Detect which cell encompasses the target text, then output its [x, y] center coordinate. 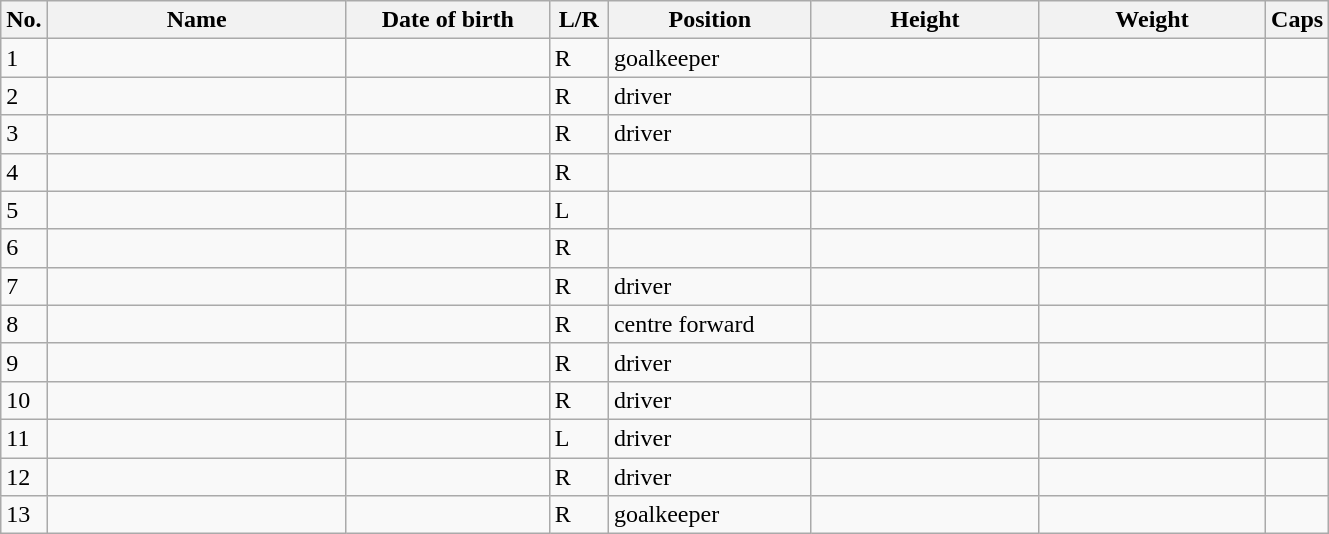
10 [24, 400]
8 [24, 324]
13 [24, 515]
L/R [578, 20]
centre forward [710, 324]
Height [924, 20]
Name [196, 20]
3 [24, 134]
4 [24, 172]
12 [24, 477]
6 [24, 248]
1 [24, 58]
Position [710, 20]
Date of birth [448, 20]
5 [24, 210]
9 [24, 362]
No. [24, 20]
7 [24, 286]
Weight [1152, 20]
Caps [1298, 20]
11 [24, 438]
2 [24, 96]
